Identify which cell holds the provided text, then report its [x, y] central coordinate. 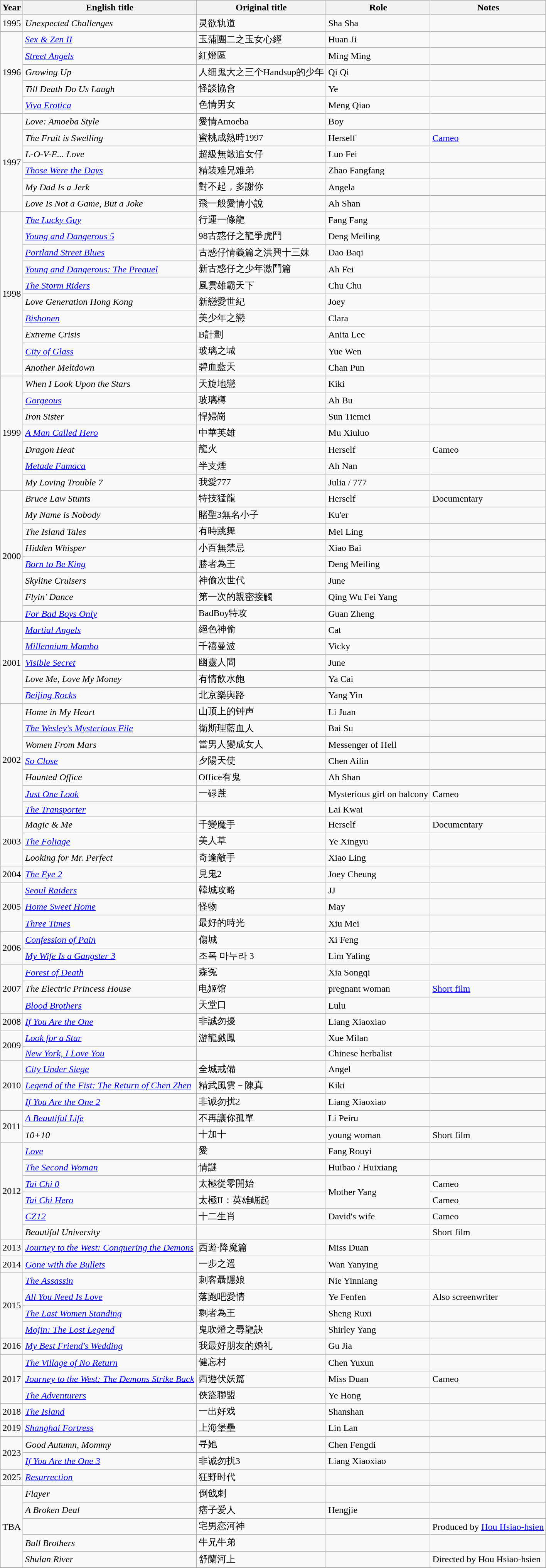
The Last Women Standing [110, 1314]
宅男恋河神 [261, 1526]
2013 [12, 1248]
Sheng Ruxi [378, 1314]
BadBoy特攻 [261, 613]
半支煙 [261, 466]
The Adventurers [110, 1395]
美少年之戀 [261, 318]
Chinese herbalist [378, 1054]
The Island [110, 1412]
Angel [378, 1069]
A Broken Deal [110, 1510]
Visible Secret [110, 663]
Mojin: The Lost Legend [110, 1330]
Love: Amoeba Style [110, 122]
森冤 [261, 972]
Anita Lee [378, 335]
北京樂與路 [261, 696]
2017 [12, 1379]
A Man Called Hero [110, 433]
My Loving Trouble 7 [110, 482]
刺客聶隱娘 [261, 1281]
太極從零開始 [261, 1184]
2000 [12, 556]
The Second Woman [110, 1167]
中華英雄 [261, 433]
古惑仔情義篇之洪興十三妹 [261, 253]
Notes [488, 8]
太極II：英雄崛起 [261, 1200]
My Best Friend's Wedding [110, 1346]
新戀愛世紀 [261, 302]
最好的時光 [261, 923]
CZ12 [110, 1217]
幽靈人間 [261, 663]
Huan Ji [378, 39]
Produced by Hou Hsiao-hsien [488, 1526]
神偷次世代 [261, 581]
有時跳舞 [261, 532]
Flayer [110, 1494]
A Beautiful Life [110, 1119]
見鬼2 [261, 875]
Joey Cheung [378, 875]
English title [110, 8]
May [378, 907]
The Assassin [110, 1281]
對不起，多謝你 [261, 187]
風雲雄霸天下 [261, 286]
City Under Siege [110, 1069]
The Transporter [110, 809]
My Dad Is a Jerk [110, 187]
2001 [12, 663]
2019 [12, 1429]
健忘村 [261, 1362]
Looking for Mr. Perfect [110, 858]
Original title [261, 8]
一步之遥 [261, 1264]
落跑吧愛情 [261, 1297]
Those Were the Days [110, 171]
Office有鬼 [261, 777]
Xiao Ling [378, 858]
非诚勿扰3 [261, 1461]
悍婦崗 [261, 417]
蜜桃成熟時1997 [261, 138]
一碌蔗 [261, 794]
龍火 [261, 449]
My Wife Is a Gangster 3 [110, 956]
Seoul Raiders [110, 891]
十加十 [261, 1135]
98古惑仔之龍爭虎鬥 [261, 237]
寻她 [261, 1445]
Forest of Death [110, 972]
情謎 [261, 1167]
Shirley Yang [378, 1330]
Nie Yinniang [378, 1281]
Ye Xingyu [378, 841]
Three Times [110, 923]
行運一條龍 [261, 220]
Also screenwriter [488, 1297]
千禧曼波 [261, 646]
Year [12, 8]
Chen Fengdi [378, 1445]
新古惑仔之少年激鬥篇 [261, 269]
Lin Lan [378, 1429]
舒蘭河上 [261, 1560]
Cat [378, 630]
2003 [12, 841]
當男人變成女人 [261, 745]
不再讓你孤單 [261, 1119]
Luo Fei [378, 154]
Love Generation Hong Kong [110, 302]
Martial Angels [110, 630]
For Bad Boys Only [110, 613]
超級無敵追女仔 [261, 154]
上海堡壘 [261, 1429]
Mother Yang [378, 1192]
愛情Amoeba [261, 122]
Dao Baqi [378, 253]
Chen Ailin [378, 761]
1997 [12, 163]
Portland Street Blues [110, 253]
Ming Ming [378, 56]
2002 [12, 760]
Journey to the West: The Demons Strike Back [110, 1379]
TBA [12, 1526]
Ku'er [378, 515]
If You Are the One 2 [110, 1102]
Metade Fumaca [110, 466]
Shanshan [378, 1412]
Shanghai Fortress [110, 1429]
Love [110, 1151]
L-O-V-E... Love [110, 154]
Tai Chi Hero [110, 1200]
2011 [12, 1126]
Good Autumn, Mommy [110, 1445]
Gorgeous [110, 401]
Flyin' Dance [110, 597]
非诚勿扰2 [261, 1102]
The Wesley's Mysterious File [110, 728]
愛 [261, 1151]
Directed by Hou Hsiao-hsien [488, 1560]
Fang Fang [378, 220]
1999 [12, 433]
Just One Look [110, 794]
Qi Qi [378, 72]
1995 [12, 23]
2008 [12, 1022]
Haunted Office [110, 777]
Boy [378, 122]
Ye [378, 89]
2009 [12, 1046]
Home in My Heart [110, 712]
Look for a Star [110, 1038]
Beautiful University [110, 1232]
怪物 [261, 907]
Mei Ling [378, 532]
Resurrection [110, 1477]
Skyline Cruisers [110, 581]
1996 [12, 72]
絕色神偷 [261, 630]
The Fruit is Swelling [110, 138]
Lai Kwai [378, 809]
Viva Erotica [110, 106]
西遊·降魔篇 [261, 1248]
Sun Tiemei [378, 417]
Shulan River [110, 1560]
pregnant woman [378, 989]
倒戗刺 [261, 1494]
精武風雲－陳真 [261, 1086]
The Lucky Guy [110, 220]
2015 [12, 1305]
Mysterious girl on balcony [378, 794]
天旋地戀 [261, 384]
Bruce Law Stunts [110, 499]
Ye Fenfen [378, 1297]
天堂口 [261, 1006]
2018 [12, 1412]
Women From Mars [110, 745]
Fang Rouyi [378, 1151]
鬼吹燈之尋龍訣 [261, 1330]
Xiu Mei [378, 923]
千變魔手 [261, 825]
Gone with the Bullets [110, 1264]
Ah Fei [378, 269]
Wan Yanying [378, 1264]
玻璃之城 [261, 351]
Sha Sha [378, 23]
Chan Pun [378, 368]
精装难兄难弟 [261, 171]
Clara [378, 318]
灵欲轨道 [261, 23]
Chen Yuxun [378, 1362]
The Eye 2 [110, 875]
色情男女 [261, 106]
Blood Brothers [110, 1006]
Chu Chu [378, 286]
Love Is Not a Game, But a Joke [110, 203]
Ah Nan [378, 466]
十二生肖 [261, 1217]
Dragon Heat [110, 449]
Gu Jia [378, 1346]
Li Peiru [378, 1119]
2012 [12, 1191]
New York, I Love You [110, 1054]
俠盜聯盟 [261, 1395]
碧血藍天 [261, 368]
2025 [12, 1477]
The Storm Riders [110, 286]
10+10 [110, 1135]
Young and Dangerous: The Prequel [110, 269]
All You Need Is Love [110, 1297]
Beijing Rocks [110, 696]
有情飲水飽 [261, 679]
Unexpected Challenges [110, 23]
Confession of Pain [110, 940]
City of Glass [110, 351]
Magic & Me [110, 825]
第一次的親密接觸 [261, 597]
B計劃 [261, 335]
Growing Up [110, 72]
牛兄牛弟 [261, 1543]
Bull Brothers [110, 1543]
Zhao Fangfang [378, 171]
2007 [12, 989]
怪談協會 [261, 89]
西遊伏妖篇 [261, 1379]
Ya Cai [378, 679]
Bai Su [378, 728]
衛斯理藍血人 [261, 728]
Ah Bu [378, 401]
조폭 마누라 3 [261, 956]
If You Are the One [110, 1022]
傷城 [261, 940]
Hengjie [378, 1510]
Millennium Mambo [110, 646]
电姬馆 [261, 989]
My Name is Nobody [110, 515]
全城戒備 [261, 1069]
玻璃樽 [261, 401]
夕陽天使 [261, 761]
Yue Wen [378, 351]
Messenger of Hell [378, 745]
Iron Sister [110, 417]
人细鬼大之三个Handsup的少年 [261, 72]
Role [378, 8]
Qing Wu Fei Yang [378, 597]
Born to Be King [110, 564]
2004 [12, 875]
飛一般愛情小說 [261, 203]
Hidden Whisper [110, 548]
Ye Hong [378, 1395]
美人草 [261, 841]
Extreme Crisis [110, 335]
Xi Feng [378, 940]
JJ [378, 891]
1998 [12, 294]
The Electric Princess House [110, 989]
Lim Yaling [378, 956]
Xiao Bai [378, 548]
Journey to the West: Conquering the Demons [110, 1248]
我愛777 [261, 482]
Love Me, Love My Money [110, 679]
奇逢敵手 [261, 858]
Xue Milan [378, 1038]
游龍戲鳳 [261, 1038]
young woman [378, 1135]
Guan Zheng [378, 613]
Vicky [378, 646]
一出好戏 [261, 1412]
Huibao / Huixiang [378, 1167]
Young and Dangerous 5 [110, 237]
我最好朋友的婚礼 [261, 1346]
2010 [12, 1086]
The Island Tales [110, 532]
Till Death Do Us Laugh [110, 89]
Li Juan [378, 712]
Street Angels [110, 56]
玉蒲團二之玉女心經 [261, 39]
剩者為王 [261, 1314]
賭聖3無名小子 [261, 515]
Mu Xiuluo [378, 433]
2006 [12, 948]
Lulu [378, 1006]
痞子爱人 [261, 1510]
Tai Chi 0 [110, 1184]
2023 [12, 1452]
Another Meltdown [110, 368]
紅燈區 [261, 56]
Yang Yin [378, 696]
山顶上的钟声 [261, 712]
2014 [12, 1264]
Sex & Zen II [110, 39]
Xia Songqi [378, 972]
小百無禁忌 [261, 548]
勝者為王 [261, 564]
狂野时代 [261, 1477]
2005 [12, 907]
If You Are the One 3 [110, 1461]
特技猛龍 [261, 499]
Legend of the Fist: The Return of Chen Zhen [110, 1086]
Joey [378, 302]
Home Sweet Home [110, 907]
2016 [12, 1346]
非誠勿擾 [261, 1022]
The Foliage [110, 841]
Angela [378, 187]
When I Look Upon the Stars [110, 384]
The Village of No Return [110, 1362]
So Close [110, 761]
韓城攻略 [261, 891]
Bishonen [110, 318]
Meng Qiao [378, 106]
David's wife [378, 1217]
Julia / 777 [378, 482]
